Provide the (X, Y) coordinate of the cell's center where the given text is located.  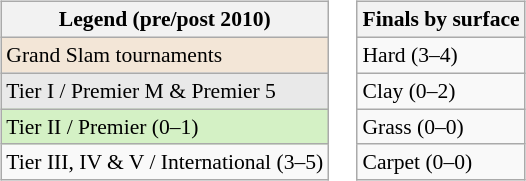
Legend (pre/post 2010) (164, 20)
Grand Slam tournaments (164, 55)
Tier II / Premier (0–1) (164, 127)
Grass (0–0) (440, 127)
Finals by surface (440, 20)
Tier I / Premier M & Premier 5 (164, 91)
Carpet (0–0) (440, 162)
Clay (0–2) (440, 91)
Tier III, IV & V / International (3–5) (164, 162)
Hard (3–4) (440, 55)
